From the cell containing the given text, extract its center point as (x, y) coordinate. 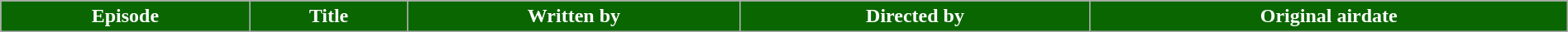
Written by (574, 16)
Original airdate (1328, 16)
Directed by (915, 16)
Episode (126, 16)
Title (329, 16)
